Provide the (X, Y) coordinate of the cell's center where the given text is located.  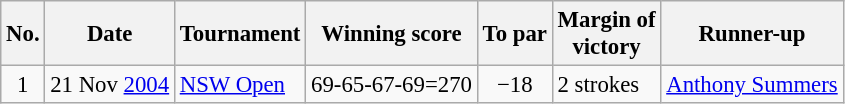
21 Nov 2004 (110, 85)
69-65-67-69=270 (392, 85)
Date (110, 34)
2 strokes (606, 85)
To par (514, 34)
NSW Open (240, 85)
Margin ofvictory (606, 34)
No. (23, 34)
Runner-up (752, 34)
1 (23, 85)
Tournament (240, 34)
Anthony Summers (752, 85)
−18 (514, 85)
Winning score (392, 34)
